Detect which cell encompasses the target text, then output its (x, y) center coordinate. 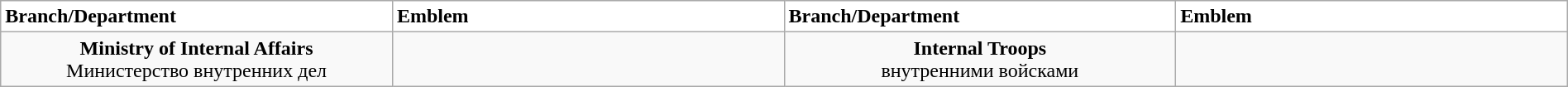
Internal Troopsвнутренними войсками (980, 60)
Ministry of Internal AffairsМинистерство внутренних дел (197, 60)
